Find where the given text appears and provide that cell's center as (X, Y) coordinate. 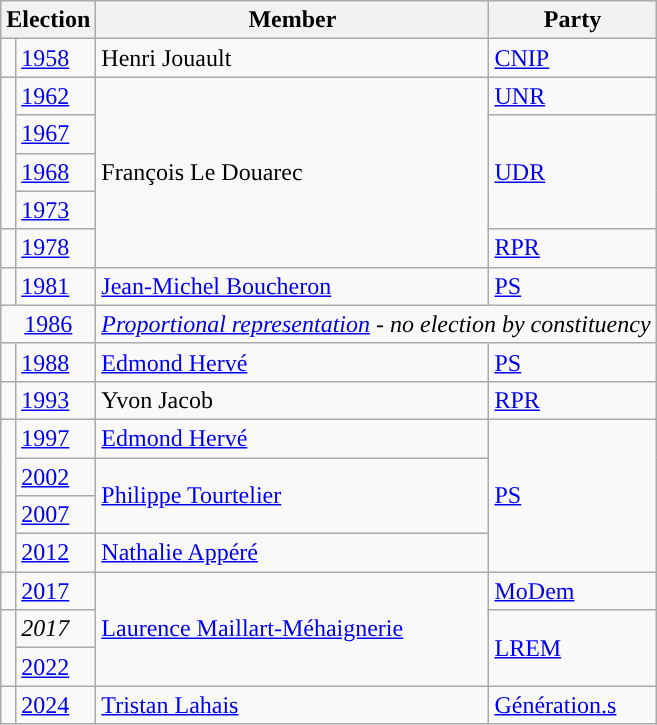
MoDem (572, 591)
2012 (56, 553)
1958 (56, 58)
Philippe Tourtelier (292, 496)
UDR (572, 172)
Election (48, 20)
2007 (56, 515)
2024 (56, 705)
CNIP (572, 58)
Jean-Michel Boucheron (292, 286)
1986 (48, 324)
1993 (56, 400)
1981 (56, 286)
1973 (56, 210)
UNR (572, 96)
Tristan Lahais (292, 705)
LREM (572, 648)
2022 (56, 667)
Génération.s (572, 705)
1967 (56, 134)
1997 (56, 438)
2002 (56, 477)
Member (292, 20)
Laurence Maillart-Méhaignerie (292, 629)
François Le Douarec (292, 172)
1988 (56, 362)
Party (572, 20)
1962 (56, 96)
Yvon Jacob (292, 400)
Henri Jouault (292, 58)
Proportional representation - no election by constituency (376, 324)
1968 (56, 172)
1978 (56, 248)
Nathalie Appéré (292, 553)
